Search for the cell housing the specified text and yield its (x, y) center coordinate. 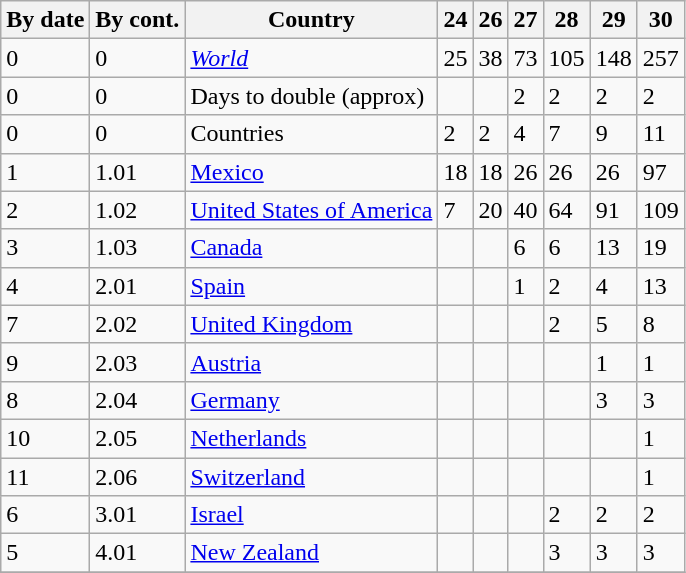
2.06 (138, 477)
By cont. (138, 20)
3.01 (138, 515)
By date (46, 20)
73 (526, 58)
2.02 (138, 324)
Canada (312, 248)
Mexico (312, 172)
91 (614, 210)
United Kingdom (312, 324)
United States of America (312, 210)
105 (566, 58)
1.01 (138, 172)
28 (566, 20)
10 (46, 438)
38 (490, 58)
27 (526, 20)
Netherlands (312, 438)
Germany (312, 400)
New Zealand (312, 553)
Days to double (approx) (312, 96)
Switzerland (312, 477)
109 (660, 210)
2.03 (138, 362)
Countries (312, 134)
1.02 (138, 210)
2.01 (138, 286)
World (312, 58)
257 (660, 58)
Spain (312, 286)
97 (660, 172)
30 (660, 20)
25 (456, 58)
148 (614, 58)
64 (566, 210)
20 (490, 210)
1.03 (138, 248)
29 (614, 20)
4.01 (138, 553)
Austria (312, 362)
Israel (312, 515)
2.04 (138, 400)
Country (312, 20)
40 (526, 210)
19 (660, 248)
24 (456, 20)
2.05 (138, 438)
